Determine the [x, y] coordinate at the center of the cell enclosing the given text.  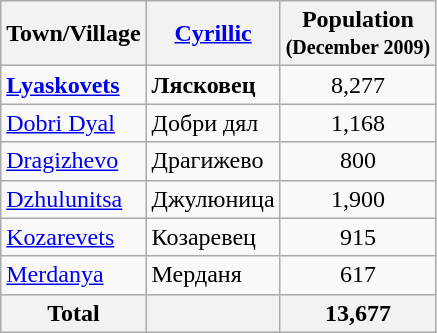
1,900 [358, 199]
Лясковец [213, 85]
Lyaskovets [74, 85]
Kozarevets [74, 237]
Джулюница [213, 199]
Dobri Dyal [74, 123]
Драгижево [213, 161]
Total [74, 313]
Population(December 2009) [358, 34]
Cyrillic [213, 34]
800 [358, 161]
Dzhulunitsa [74, 199]
Козаревец [213, 237]
Merdanya [74, 275]
Dragizhevo [74, 161]
Town/Village [74, 34]
915 [358, 237]
8,277 [358, 85]
1,168 [358, 123]
Мерданя [213, 275]
Добри дял [213, 123]
617 [358, 275]
13,677 [358, 313]
